Determine the (X, Y) coordinate at the center of the cell enclosing the given text.  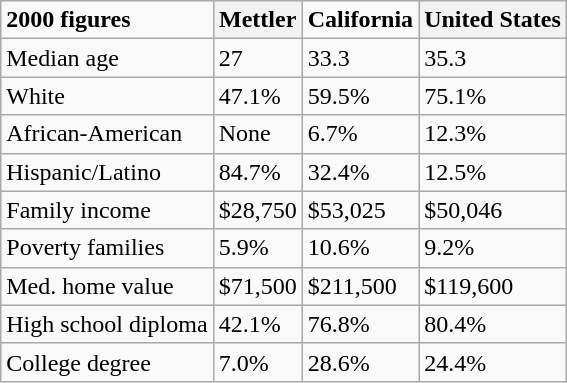
9.2% (493, 248)
27 (258, 58)
United States (493, 20)
$50,046 (493, 210)
$71,500 (258, 286)
32.4% (360, 172)
84.7% (258, 172)
5.9% (258, 248)
7.0% (258, 362)
College degree (107, 362)
Family income (107, 210)
Med. home value (107, 286)
12.3% (493, 134)
76.8% (360, 324)
59.5% (360, 96)
6.7% (360, 134)
High school diploma (107, 324)
35.3 (493, 58)
Hispanic/Latino (107, 172)
$53,025 (360, 210)
10.6% (360, 248)
80.4% (493, 324)
$28,750 (258, 210)
Median age (107, 58)
24.4% (493, 362)
California (360, 20)
Mettler (258, 20)
2000 figures (107, 20)
$119,600 (493, 286)
12.5% (493, 172)
African-American (107, 134)
None (258, 134)
$211,500 (360, 286)
Poverty families (107, 248)
White (107, 96)
33.3 (360, 58)
75.1% (493, 96)
47.1% (258, 96)
42.1% (258, 324)
28.6% (360, 362)
